Return (x, y) of the center of cell containing provided text 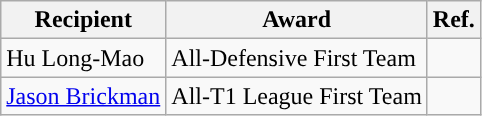
Ref. (454, 20)
All-T1 League First Team (297, 96)
Recipient (84, 20)
Jason Brickman (84, 96)
Award (297, 20)
All-Defensive First Team (297, 58)
Hu Long-Mao (84, 58)
